Locate the cell with the specified text and output its [x, y] center coordinate. 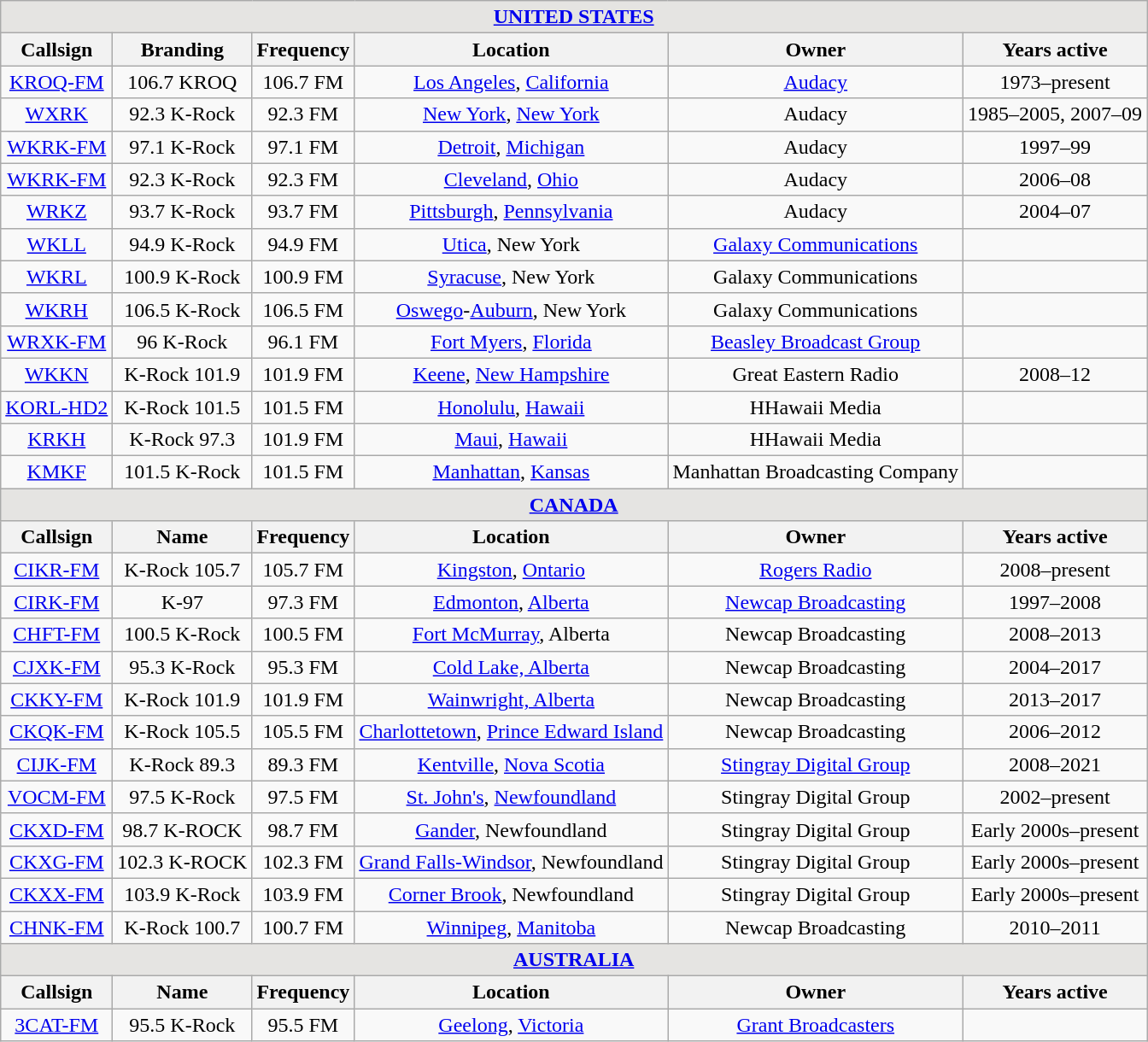
106.5 FM [303, 309]
CIRK-FM [56, 602]
97.5 FM [303, 797]
2013–2017 [1056, 700]
100.7 FM [303, 927]
K-97 [183, 602]
100.5 K-Rock [183, 635]
Edmonton, Alberta [511, 602]
Cold Lake, Alberta [511, 667]
K-Rock 101.5 [183, 407]
95.5 K-Rock [183, 1025]
105.5 FM [303, 732]
100.5 FM [303, 635]
Kingston, Ontario [511, 570]
Keene, New Hampshire [511, 374]
100.9 FM [303, 277]
2004–2017 [1056, 667]
Manhattan Broadcasting Company [816, 472]
WKRL [56, 277]
96.1 FM [303, 342]
2004–07 [1056, 212]
CIJK-FM [56, 764]
97.1 K-Rock [183, 147]
WKKN [56, 374]
102.3 K-ROCK [183, 862]
New York, New York [511, 114]
Charlottetown, Prince Edward Island [511, 732]
WRXK-FM [56, 342]
CHNK-FM [56, 927]
Oswego-Auburn, New York [511, 309]
1973–present [1056, 82]
2006–2012 [1056, 732]
106.7 KROQ [183, 82]
Syracuse, New York [511, 277]
95.5 FM [303, 1025]
CKKY-FM [56, 700]
93.7 K-Rock [183, 212]
AUSTRALIA [574, 960]
CKXX-FM [56, 894]
Honolulu, Hawaii [511, 407]
K-Rock 105.5 [183, 732]
97.3 FM [303, 602]
Pittsburgh, Pennsylvania [511, 212]
CANADA [574, 505]
Winnipeg, Manitoba [511, 927]
3CAT-FM [56, 1025]
K-Rock 105.7 [183, 570]
KMKF [56, 472]
95.3 FM [303, 667]
Grant Broadcasters [816, 1025]
2006–08 [1056, 179]
VOCM-FM [56, 797]
CKQK-FM [56, 732]
97.1 FM [303, 147]
Gander, Newfoundland [511, 829]
Cleveland, Ohio [511, 179]
Los Angeles, California [511, 82]
Great Eastern Radio [816, 374]
WRKZ [56, 212]
2008–present [1056, 570]
94.9 K-Rock [183, 244]
95.3 K-Rock [183, 667]
KROQ-FM [56, 82]
CJXK-FM [56, 667]
WKLL [56, 244]
98.7 K-ROCK [183, 829]
CKXD-FM [56, 829]
Beasley Broadcast Group [816, 342]
2002–present [1056, 797]
2008–2013 [1056, 635]
100.9 K-Rock [183, 277]
93.7 FM [303, 212]
106.5 K-Rock [183, 309]
89.3 FM [303, 764]
Fort McMurray, Alberta [511, 635]
Fort Myers, Florida [511, 342]
K-Rock 100.7 [183, 927]
Geelong, Victoria [511, 1025]
2010–2011 [1056, 927]
CHFT-FM [56, 635]
1985–2005, 2007–09 [1056, 114]
K-Rock 97.3 [183, 440]
102.3 FM [303, 862]
103.9 K-Rock [183, 894]
101.5 K-Rock [183, 472]
Corner Brook, Newfoundland [511, 894]
KRKH [56, 440]
Kentville, Nova Scotia [511, 764]
94.9 FM [303, 244]
Rogers Radio [816, 570]
K-Rock 89.3 [183, 764]
103.9 FM [303, 894]
Utica, New York [511, 244]
98.7 FM [303, 829]
96 K-Rock [183, 342]
CIKR-FM [56, 570]
1997–2008 [1056, 602]
105.7 FM [303, 570]
CKXG-FM [56, 862]
97.5 K-Rock [183, 797]
Maui, Hawaii [511, 440]
Detroit, Michigan [511, 147]
UNITED STATES [574, 17]
Branding [183, 50]
WKRH [56, 309]
2008–2021 [1056, 764]
106.7 FM [303, 82]
Wainwright, Alberta [511, 700]
WXRK [56, 114]
2008–12 [1056, 374]
Grand Falls-Windsor, Newfoundland [511, 862]
KORL-HD2 [56, 407]
St. John's, Newfoundland [511, 797]
Manhattan, Kansas [511, 472]
1997–99 [1056, 147]
